From the cell containing the given text, extract its center point as [X, Y] coordinate. 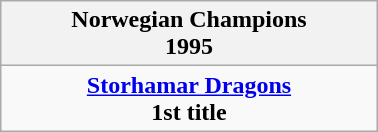
Storhamar Dragons1st title [189, 98]
Norwegian Champions1995 [189, 34]
